Detect which cell encompasses the target text, then output its [x, y] center coordinate. 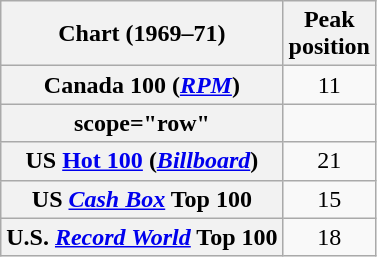
scope="row" [142, 123]
11 [329, 85]
US Cash Box Top 100 [142, 199]
21 [329, 161]
Chart (1969–71) [142, 34]
U.S. Record World Top 100 [142, 237]
US Hot 100 (Billboard) [142, 161]
18 [329, 237]
Peakposition [329, 34]
15 [329, 199]
Canada 100 (RPM) [142, 85]
